Locate the cell with the specified text and output its (X, Y) center coordinate. 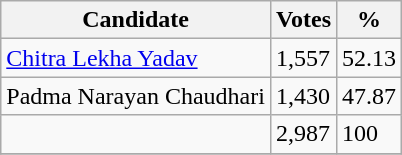
Chitra Lekha Yadav (136, 58)
1,430 (303, 96)
Candidate (136, 20)
Padma Narayan Chaudhari (136, 96)
2,987 (303, 134)
% (370, 20)
100 (370, 134)
Votes (303, 20)
1,557 (303, 58)
47.87 (370, 96)
52.13 (370, 58)
